From the cell containing the given text, extract its center point as (X, Y) coordinate. 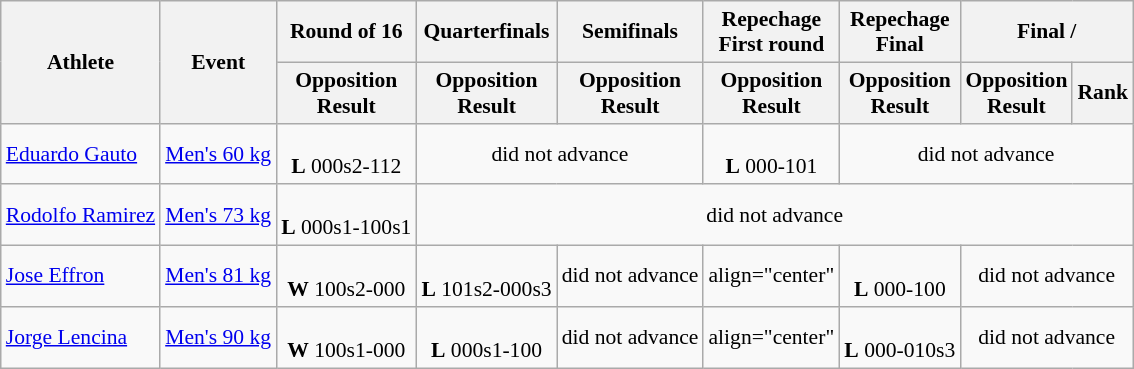
L 000-010s3 (900, 338)
Jorge Lencina (80, 338)
Rank (1102, 92)
Men's 90 kg (218, 338)
Event (218, 62)
Rodolfo Ramirez (80, 216)
Semifinals (630, 32)
RepechageFinal (900, 32)
L 000s1-100s1 (346, 216)
RepechageFirst round (771, 32)
Athlete (80, 62)
L 000s2-112 (346, 154)
W 100s2-000 (346, 276)
W 100s1-000 (346, 338)
Round of 16 (346, 32)
Quarterfinals (486, 32)
Men's 73 kg (218, 216)
Jose Effron (80, 276)
Men's 60 kg (218, 154)
L 000-100 (900, 276)
L 000-101 (771, 154)
Final / (1046, 32)
Eduardo Gauto (80, 154)
Men's 81 kg (218, 276)
L 101s2-000s3 (486, 276)
L 000s1-100 (486, 338)
